Pinpoint the cell where the given text exists, returning its [x, y] midpoint coordinate. 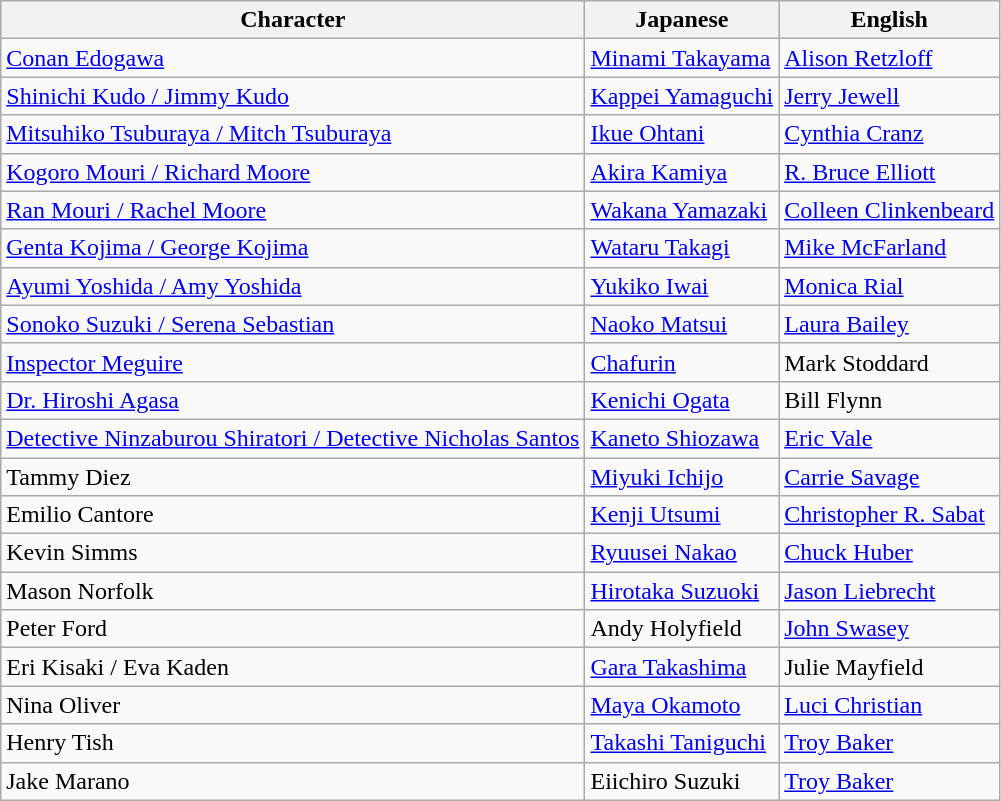
Dr. Hiroshi Agasa [293, 400]
Ikue Ohtani [682, 134]
Hirotaka Suzuoki [682, 591]
Ran Mouri / Rachel Moore [293, 210]
Bill Flynn [890, 400]
Jerry Jewell [890, 96]
Sonoko Suzuki / Serena Sebastian [293, 324]
Nina Oliver [293, 705]
R. Bruce Elliott [890, 172]
Ryuusei Nakao [682, 553]
Jason Liebrecht [890, 591]
Chafurin [682, 362]
Mark Stoddard [890, 362]
Jake Marano [293, 781]
Tammy Diez [293, 477]
Kogoro Mouri / Richard Moore [293, 172]
Kenji Utsumi [682, 515]
Shinichi Kudo / Jimmy Kudo [293, 96]
Conan Edogawa [293, 58]
Chuck Huber [890, 553]
Henry Tish [293, 743]
Julie Mayfield [890, 667]
Minami Takayama [682, 58]
Eric Vale [890, 438]
Wataru Takagi [682, 248]
Eri Kisaki / Eva Kaden [293, 667]
Emilio Cantore [293, 515]
Miyuki Ichijo [682, 477]
Mitsuhiko Tsuburaya / Mitch Tsuburaya [293, 134]
Kevin Simms [293, 553]
Kappei Yamaguchi [682, 96]
Akira Kamiya [682, 172]
Peter Ford [293, 629]
Laura Bailey [890, 324]
Character [293, 20]
Ayumi Yoshida / Amy Yoshida [293, 286]
Monica Rial [890, 286]
Mike McFarland [890, 248]
Yukiko Iwai [682, 286]
Takashi Taniguchi [682, 743]
Christopher R. Sabat [890, 515]
Gara Takashima [682, 667]
English [890, 20]
Wakana Yamazaki [682, 210]
Kaneto Shiozawa [682, 438]
Alison Retzloff [890, 58]
Naoko Matsui [682, 324]
Inspector Meguire [293, 362]
Japanese [682, 20]
Carrie Savage [890, 477]
Mason Norfolk [293, 591]
Maya Okamoto [682, 705]
Kenichi Ogata [682, 400]
Detective Ninzaburou Shiratori / Detective Nicholas Santos [293, 438]
Eiichiro Suzuki [682, 781]
Genta Kojima / George Kojima [293, 248]
Colleen Clinkenbeard [890, 210]
Luci Christian [890, 705]
John Swasey [890, 629]
Cynthia Cranz [890, 134]
Andy Holyfield [682, 629]
